Identify which cell holds the provided text, then report its [X, Y] central coordinate. 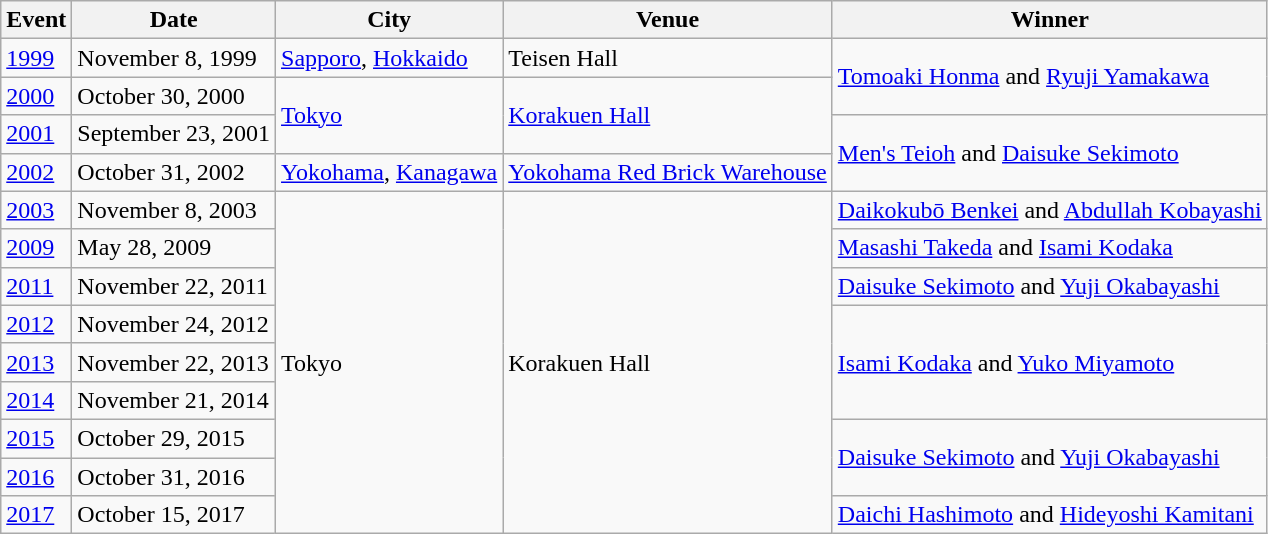
Yokohama Red Brick Warehouse [668, 172]
November 22, 2013 [174, 362]
2002 [36, 172]
2009 [36, 248]
2011 [36, 286]
October 31, 2016 [174, 477]
Date [174, 20]
Event [36, 20]
2016 [36, 477]
2017 [36, 515]
October 31, 2002 [174, 172]
Men's Teioh and Daisuke Sekimoto [1050, 153]
Tomoaki Honma and Ryuji Yamakawa [1050, 77]
2003 [36, 210]
May 28, 2009 [174, 248]
October 29, 2015 [174, 438]
November 24, 2012 [174, 324]
October 15, 2017 [174, 515]
2014 [36, 400]
Isami Kodaka and Yuko Miyamoto [1050, 362]
September 23, 2001 [174, 134]
November 21, 2014 [174, 400]
Masashi Takeda and Isami Kodaka [1050, 248]
Sapporo, Hokkaido [390, 58]
Teisen Hall [668, 58]
November 8, 2003 [174, 210]
1999 [36, 58]
October 30, 2000 [174, 96]
2000 [36, 96]
2013 [36, 362]
2001 [36, 134]
Winner [1050, 20]
2015 [36, 438]
Daikokubō Benkei and Abdullah Kobayashi [1050, 210]
November 8, 1999 [174, 58]
Yokohama, Kanagawa [390, 172]
November 22, 2011 [174, 286]
Venue [668, 20]
City [390, 20]
Daichi Hashimoto and Hideyoshi Kamitani [1050, 515]
2012 [36, 324]
